Capture the cell that displays the provided text and extract its [x, y] central coordinate. 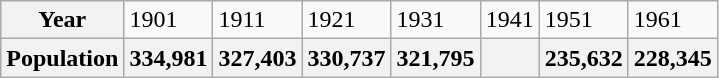
330,737 [346, 58]
1941 [510, 20]
235,632 [584, 58]
1931 [436, 20]
Population [62, 58]
1951 [584, 20]
1961 [672, 20]
228,345 [672, 58]
1911 [258, 20]
1901 [168, 20]
321,795 [436, 58]
327,403 [258, 58]
1921 [346, 20]
Year [62, 20]
334,981 [168, 58]
